Scan for the cell matching the given text and deliver its (X, Y) coordinate at center. 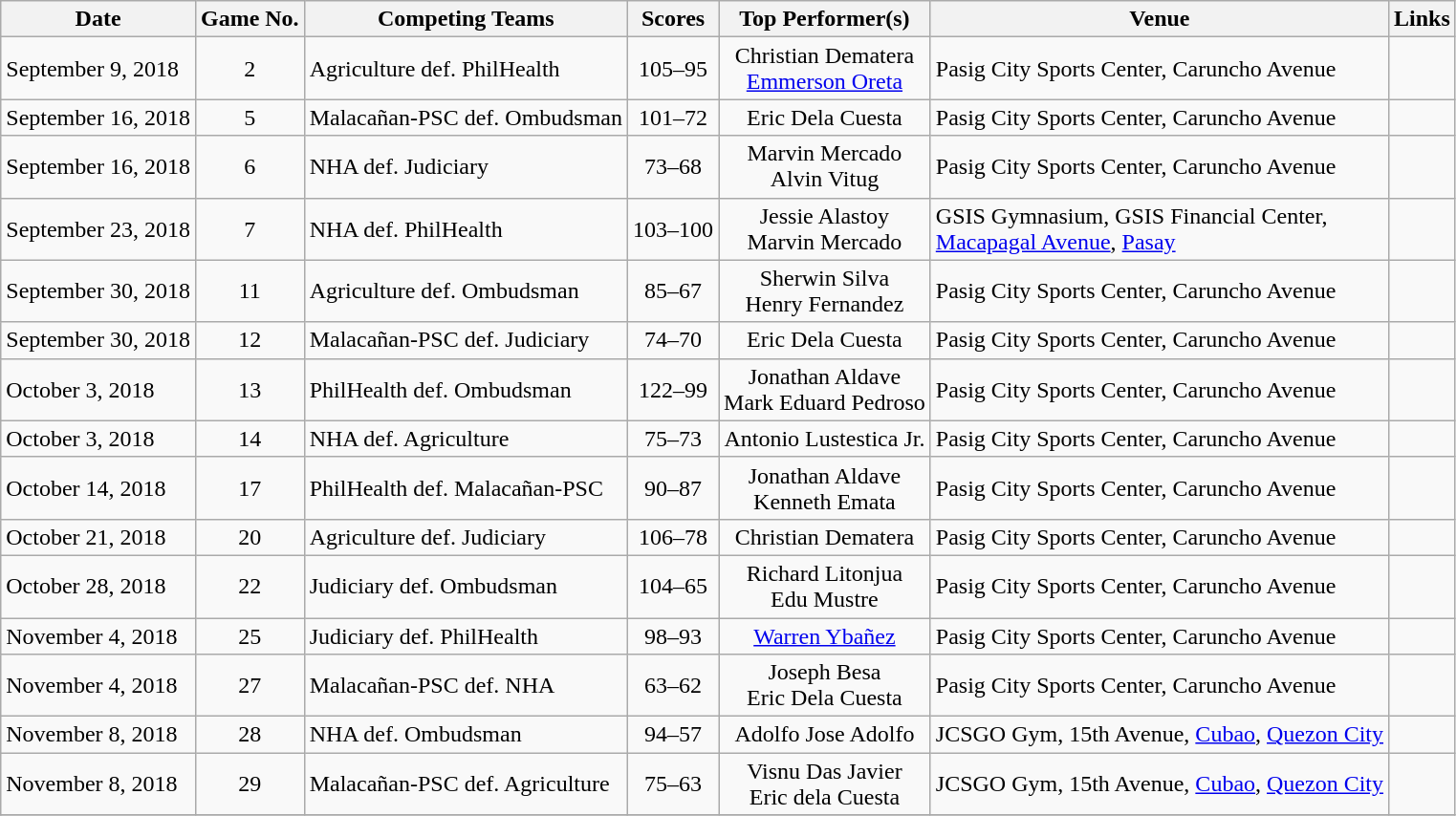
94–57 (673, 735)
106–78 (673, 537)
Agriculture def. Ombudsman (466, 290)
6 (250, 166)
NHA def. PhilHealth (466, 229)
20 (250, 537)
7 (250, 229)
NHA def. Ombudsman (466, 735)
October 28, 2018 (98, 587)
98–93 (673, 635)
Christian Dematera (825, 537)
Competing Teams (466, 19)
75–73 (673, 439)
Malacañan-PSC def. Judiciary (466, 340)
73–68 (673, 166)
Sherwin Silva Henry Fernandez (825, 290)
Scores (673, 19)
Links (1423, 19)
Malacañan-PSC def. Agriculture (466, 784)
NHA def. Agriculture (466, 439)
PhilHealth def. Malacañan-PSC (466, 487)
NHA def. Judiciary (466, 166)
Game No. (250, 19)
104–65 (673, 587)
13 (250, 390)
PhilHealth def. Ombudsman (466, 390)
Agriculture def. PhilHealth (466, 69)
122–99 (673, 390)
105–95 (673, 69)
2 (250, 69)
27 (250, 686)
25 (250, 635)
Malacañan-PSC def. NHA (466, 686)
28 (250, 735)
Richard Litonjua Edu Mustre (825, 587)
74–70 (673, 340)
September 23, 2018 (98, 229)
Venue (1159, 19)
75–63 (673, 784)
101–72 (673, 118)
22 (250, 587)
Christian Dematera Emmerson Oreta (825, 69)
Judiciary def. Ombudsman (466, 587)
14 (250, 439)
Visnu Das Javier Eric dela Cuesta (825, 784)
Marvin Mercado Alvin Vitug (825, 166)
Joseph Besa Eric Dela Cuesta (825, 686)
October 14, 2018 (98, 487)
Jessie Alastoy Marvin Mercado (825, 229)
90–87 (673, 487)
Judiciary def. PhilHealth (466, 635)
Malacañan-PSC def. Ombudsman (466, 118)
Date (98, 19)
17 (250, 487)
Warren Ybañez (825, 635)
September 9, 2018 (98, 69)
85–67 (673, 290)
29 (250, 784)
Top Performer(s) (825, 19)
11 (250, 290)
Jonathan Aldave Mark Eduard Pedroso (825, 390)
GSIS Gymnasium, GSIS Financial Center, Macapagal Avenue, Pasay (1159, 229)
Agriculture def. Judiciary (466, 537)
October 21, 2018 (98, 537)
103–100 (673, 229)
5 (250, 118)
Adolfo Jose Adolfo (825, 735)
Antonio Lustestica Jr. (825, 439)
12 (250, 340)
63–62 (673, 686)
Jonathan Aldave Kenneth Emata (825, 487)
